Scan for the cell matching the given text and deliver its (x, y) coordinate at center. 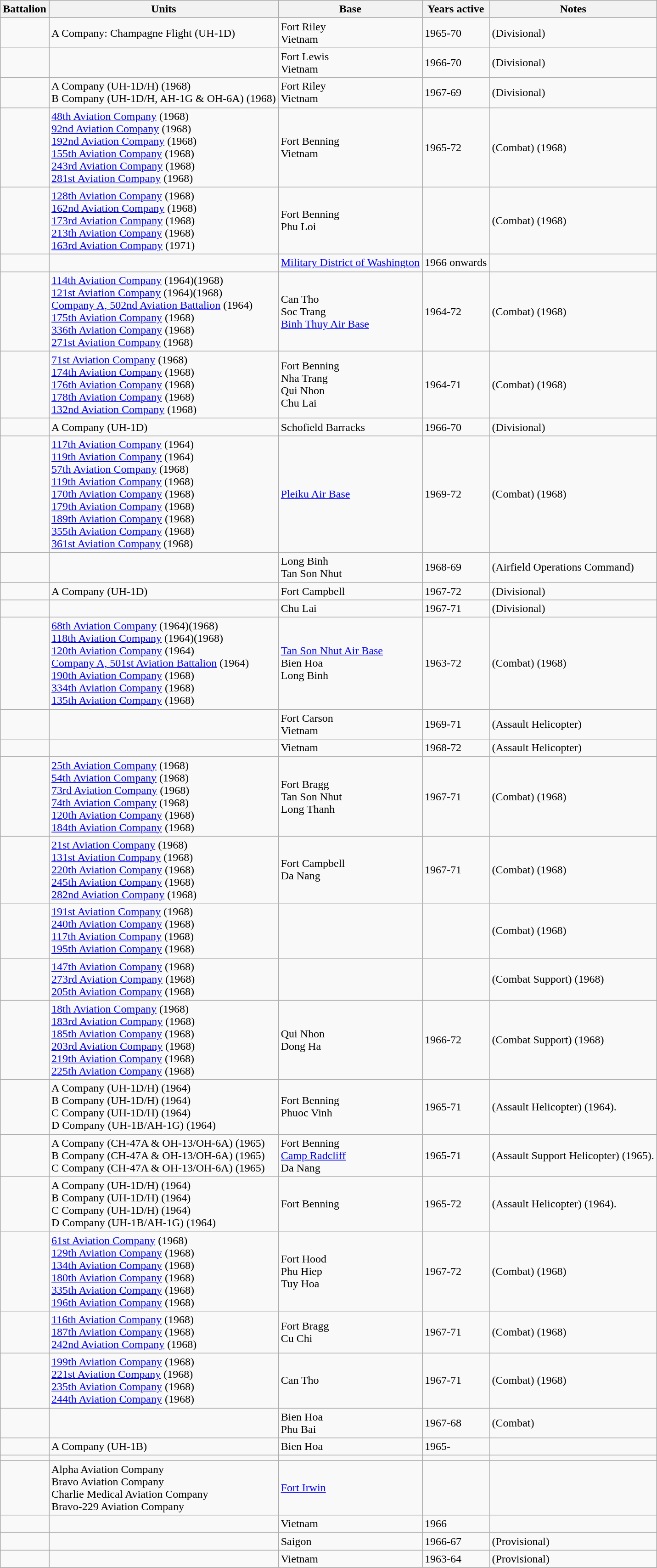
71st Aviation Company (1968)174th Aviation Company (1968)176th Aviation Company (1968)178th Aviation Company (1968)132nd Aviation Company (1968) (163, 385)
1967-69 (456, 93)
A Company (UH-1B) (163, 1447)
147th Aviation Company (1968)273rd Aviation Company (1968)205th Aviation Company (1968) (163, 979)
1968-72 (456, 748)
Fort BraggTan Son NhutLong Thanh (350, 797)
(Assault Support Helicopter) (1965). (573, 1155)
Military District of Washington (350, 263)
1966 (456, 1524)
Fort LewisVietnam (350, 62)
Notes (573, 9)
1964-71 (456, 385)
(Airfield Operations Command) (573, 567)
1965-70 (456, 33)
A Company (UH-1D/H) (1968)B Company (UH-1D/H, AH-1G & OH-6A) (1968) (163, 93)
1966-67 (456, 1541)
Tan Son Nhut Air BaseBien HoaLong Binh (350, 663)
Can Tho (350, 1380)
Fort Benning (350, 1204)
Fort Irwin (350, 1488)
128th Aviation Company (1968)162nd Aviation Company (1968)173rd Aviation Company (1968)213th Aviation Company (1968)163rd Aviation Company (1971) (163, 221)
1963-64 (456, 1559)
Fort BenningCamp RadcliffDa Nang (350, 1155)
Units (163, 9)
Fort HoodPhu HiepTuy Hoa (350, 1271)
(Combat) (573, 1422)
Bien Hoa (350, 1447)
Fort BenningPhu Loi (350, 221)
Pleiku Air Base (350, 494)
Long BinhTan Son Nhut (350, 567)
Schofield Barracks (350, 427)
Fort BenningVietnam (350, 147)
Fort Campbell (350, 591)
A Company (CH-47A & OH-13/OH-6A) (1965)B Company (CH-47A & OH-13/OH-6A) (1965)C Company (CH-47A & OH-13/OH-6A) (1965) (163, 1155)
1964-72 (456, 311)
191st Aviation Company (1968)240th Aviation Company (1968)117th Aviation Company (1968)195th Aviation Company (1968) (163, 931)
1969-71 (456, 724)
Fort CarsonVietnam (350, 724)
Years active (456, 9)
Saigon (350, 1541)
Can ThoSoc TrangBinh Thuy Air Base (350, 311)
199th Aviation Company (1968)221st Aviation Company (1968)235th Aviation Company (1968)244th Aviation Company (1968) (163, 1380)
Fort BenningNha TrangQui NhonChu Lai (350, 385)
Fort BenningPhuoc Vinh (350, 1107)
1967-68 (456, 1422)
1965- (456, 1447)
1966 onwards (456, 263)
Fort BraggCu Chi (350, 1332)
1963-72 (456, 663)
1966-72 (456, 1040)
Bien HoaPhu Bai (350, 1422)
Chu Lai (350, 609)
Base (350, 9)
Fort CampbellDa Nang (350, 870)
Qui NhonDong Ha (350, 1040)
1969-72 (456, 494)
1968-69 (456, 567)
Battalion (25, 9)
21st Aviation Company (1968)131st Aviation Company (1968)220th Aviation Company (1968)245th Aviation Company (1968)282nd Aviation Company (1968) (163, 870)
Alpha Aviation Company Bravo Aviation Company Charlie Medical Aviation Company Bravo-229 Aviation Company (163, 1488)
A Company: Champagne Flight (UH-1D) (163, 33)
116th Aviation Company (1968)187th Aviation Company (1968)242nd Aviation Company (1968) (163, 1332)
